Scan for the cell matching the given text and deliver its [X, Y] coordinate at center. 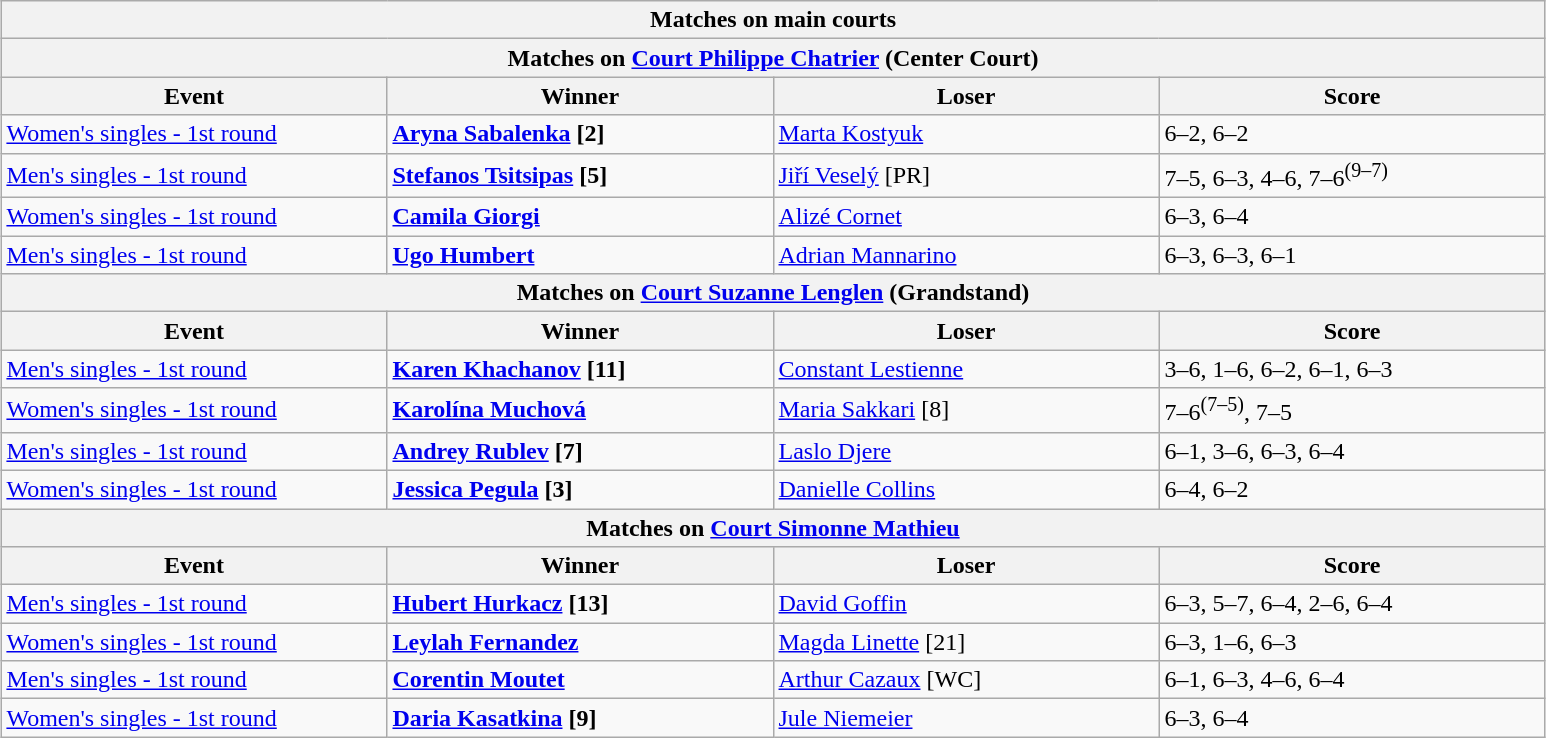
Andrey Rublev [7] [580, 451]
Matches on main courts [773, 20]
3–6, 1–6, 6–2, 6–1, 6–3 [1352, 369]
Karolína Muchová [580, 410]
Magda Linette [21] [966, 642]
6–3, 5–7, 6–4, 2–6, 6–4 [1352, 604]
Maria Sakkari [8] [966, 410]
Corentin Moutet [580, 680]
6–3, 1–6, 6–3 [1352, 642]
Camila Giorgi [580, 217]
6–1, 6–3, 4–6, 6–4 [1352, 680]
Stefanos Tsitsipas [5] [580, 176]
Adrian Mannarino [966, 255]
Daria Kasatkina [9] [580, 718]
Jiří Veselý [PR] [966, 176]
6–3, 6–3, 6–1 [1352, 255]
7–5, 6–3, 4–6, 7–6(9–7) [1352, 176]
Marta Kostyuk [966, 134]
Aryna Sabalenka [2] [580, 134]
David Goffin [966, 604]
Matches on Court Philippe Chatrier (Center Court) [773, 58]
Laslo Djere [966, 451]
Matches on Court Simonne Mathieu [773, 528]
Alizé Cornet [966, 217]
6–1, 3–6, 6–3, 6–4 [1352, 451]
Constant Lestienne [966, 369]
Danielle Collins [966, 489]
Leylah Fernandez [580, 642]
Karen Khachanov [11] [580, 369]
Arthur Cazaux [WC] [966, 680]
Jule Niemeier [966, 718]
7–6(7–5), 7–5 [1352, 410]
6–2, 6–2 [1352, 134]
Matches on Court Suzanne Lenglen (Grandstand) [773, 293]
Ugo Humbert [580, 255]
6–4, 6–2 [1352, 489]
Hubert Hurkacz [13] [580, 604]
Jessica Pegula [3] [580, 489]
